Return [X, Y] of the center of cell containing provided text 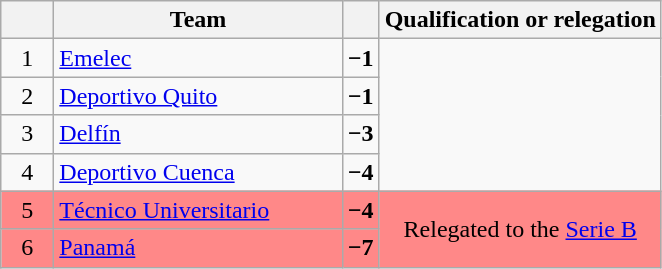
4 [28, 172]
Deportivo Quito [198, 96]
6 [28, 248]
−3 [360, 134]
−7 [360, 248]
Deportivo Cuenca [198, 172]
Panamá [198, 248]
Team [198, 20]
Técnico Universitario [198, 210]
Qualification or relegation [520, 20]
Delfín [198, 134]
2 [28, 96]
Relegated to the Serie B [520, 229]
5 [28, 210]
1 [28, 58]
3 [28, 134]
Emelec [198, 58]
